Search for the cell housing the specified text and yield its (x, y) center coordinate. 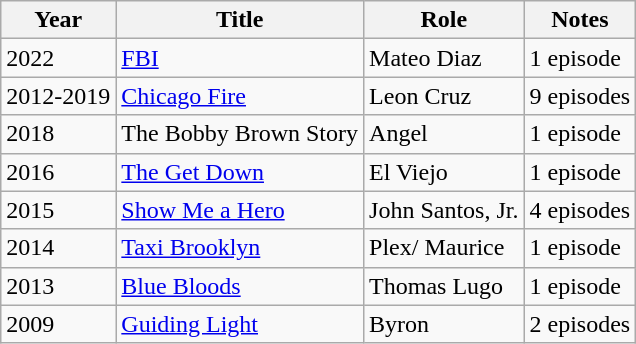
2018 (58, 134)
2014 (58, 248)
Title (240, 20)
2022 (58, 58)
Notes (580, 20)
2012-2019 (58, 96)
Role (444, 20)
2016 (58, 172)
Plex/ Maurice (444, 248)
Taxi Brooklyn (240, 248)
Year (58, 20)
Thomas Lugo (444, 286)
2009 (58, 324)
2 episodes (580, 324)
Leon Cruz (444, 96)
Angel (444, 134)
FBI (240, 58)
Guiding Light (240, 324)
Byron (444, 324)
Show Me a Hero (240, 210)
9 episodes (580, 96)
Blue Bloods (240, 286)
The Get Down (240, 172)
2013 (58, 286)
Chicago Fire (240, 96)
2015 (58, 210)
The Bobby Brown Story (240, 134)
El Viejo (444, 172)
4 episodes (580, 210)
Mateo Diaz (444, 58)
John Santos, Jr. (444, 210)
